Return [x, y] of the center of cell containing provided text 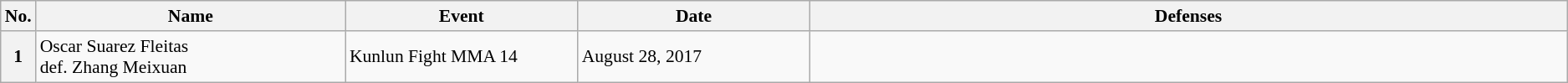
Kunlun Fight MMA 14 [462, 57]
Event [462, 16]
No. [18, 16]
Date [694, 16]
Defenses [1187, 16]
Oscar Suarez Fleitas def. Zhang Meixuan [191, 57]
Name [191, 16]
1 [18, 57]
August 28, 2017 [694, 57]
